Search for the cell housing the specified text and yield its (x, y) center coordinate. 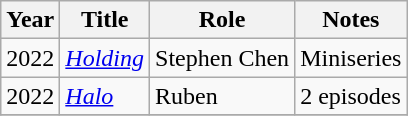
Year (30, 20)
Ruben (222, 96)
Halo (105, 96)
Miniseries (351, 58)
2 episodes (351, 96)
Notes (351, 20)
Stephen Chen (222, 58)
Role (222, 20)
Title (105, 20)
Holding (105, 58)
